Pinpoint the cell where the given text exists, returning its [x, y] midpoint coordinate. 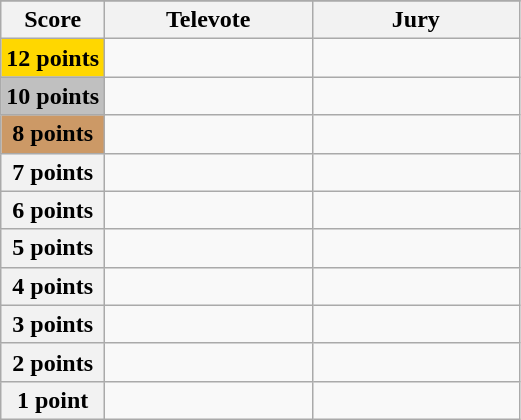
Televote [209, 20]
Score [53, 20]
2 points [53, 362]
12 points [53, 58]
8 points [53, 134]
4 points [53, 286]
5 points [53, 248]
Jury [416, 20]
6 points [53, 210]
1 point [53, 400]
7 points [53, 172]
3 points [53, 324]
10 points [53, 96]
